Extract the [X, Y] coordinate from the center of the cell holding the provided text.  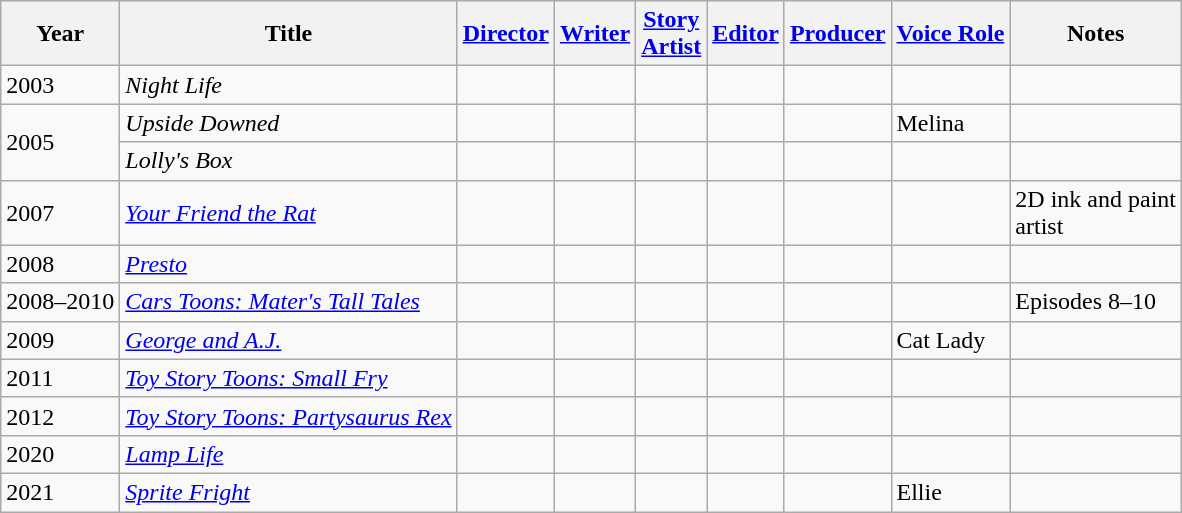
2008–2010 [60, 302]
Upside Downed [288, 123]
2D ink and paintartist [1096, 212]
Toy Story Toons: Partysaurus Rex [288, 416]
2008 [60, 264]
StoryArtist [672, 34]
Sprite Fright [288, 492]
2012 [60, 416]
Ellie [950, 492]
Title [288, 34]
Melina [950, 123]
Director [506, 34]
2011 [60, 378]
Writer [594, 34]
Lamp Life [288, 454]
2021 [60, 492]
Toy Story Toons: Small Fry [288, 378]
Editor [746, 34]
George and A.J. [288, 340]
Cat Lady [950, 340]
Episodes 8–10 [1096, 302]
2009 [60, 340]
2020 [60, 454]
2007 [60, 212]
Night Life [288, 85]
Year [60, 34]
Notes [1096, 34]
Cars Toons: Mater's Tall Tales [288, 302]
2003 [60, 85]
Voice Role [950, 34]
2005 [60, 142]
Your Friend the Rat [288, 212]
Producer [838, 34]
Presto [288, 264]
Lolly's Box [288, 161]
